Provide the (X, Y) coordinate of the cell's center where the given text is located.  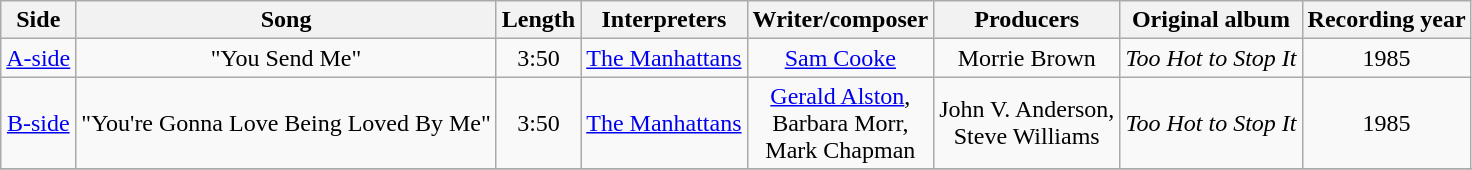
Length (538, 20)
Sam Cooke (840, 58)
Recording year (1386, 20)
B-side (38, 123)
"You Send Me" (286, 58)
Side (38, 20)
Song (286, 20)
Original album (1211, 20)
"You're Gonna Love Being Loved By Me" (286, 123)
Writer/composer (840, 20)
Morrie Brown (1027, 58)
A-side (38, 58)
Gerald Alston, Barbara Morr, Mark Chapman (840, 123)
John V. Anderson, Steve Williams (1027, 123)
Interpreters (664, 20)
Producers (1027, 20)
